Detect which cell encompasses the target text, then output its (x, y) center coordinate. 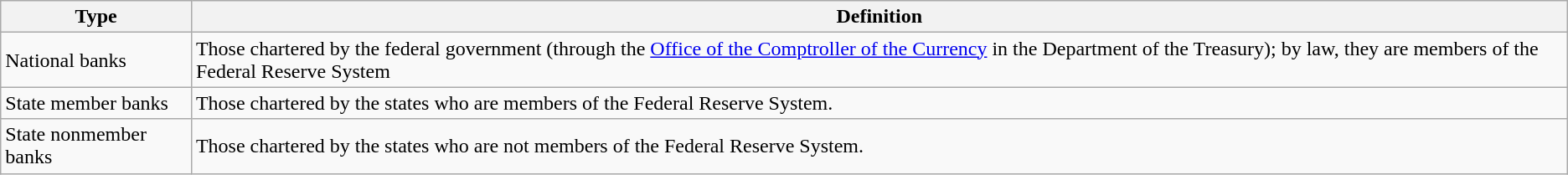
National banks (96, 60)
Definition (879, 17)
Those chartered by the states who are not members of the Federal Reserve System. (879, 146)
State member banks (96, 103)
Those chartered by the states who are members of the Federal Reserve System. (879, 103)
Type (96, 17)
State nonmember banks (96, 146)
